Search for the cell housing the specified text and yield its (X, Y) center coordinate. 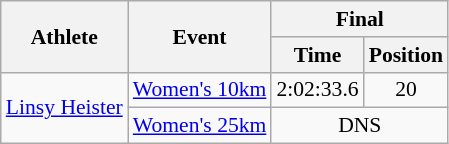
Event (200, 36)
Position (406, 55)
Women's 10km (200, 90)
Final (360, 19)
Women's 25km (200, 126)
DNS (360, 126)
Time (317, 55)
Linsy Heister (64, 108)
2:02:33.6 (317, 90)
Athlete (64, 36)
20 (406, 90)
